Return [x, y] of the center of cell containing provided text 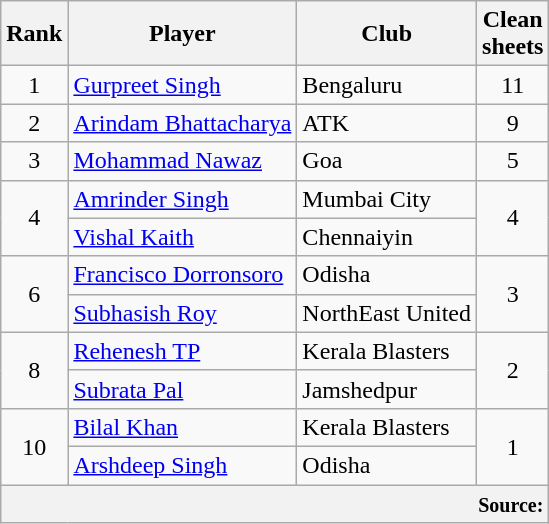
Cleansheets [513, 34]
6 [34, 294]
10 [34, 446]
Vishal Kaith [182, 237]
Rank [34, 34]
Subrata Pal [182, 389]
Bengaluru [387, 85]
Francisco Dorronsoro [182, 275]
Player [182, 34]
8 [34, 370]
Mohammad Nawaz [182, 161]
5 [513, 161]
Source: [275, 503]
9 [513, 123]
Jamshedpur [387, 389]
Arindam Bhattacharya [182, 123]
Arshdeep Singh [182, 465]
Gurpreet Singh [182, 85]
Rehenesh TP [182, 351]
Amrinder Singh [182, 199]
Goa [387, 161]
Subhasish Roy [182, 313]
ATK [387, 123]
Chennaiyin [387, 237]
11 [513, 85]
NorthEast United [387, 313]
Club [387, 34]
Mumbai City [387, 199]
Bilal Khan [182, 427]
